From the cell containing the given text, extract its center point as [x, y] coordinate. 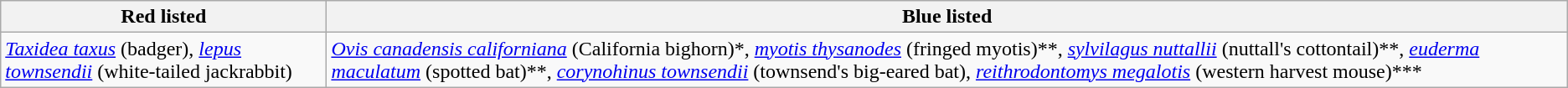
Blue listed [946, 17]
Taxidea taxus (badger), lepus townsendii (white-tailed jackrabbit) [164, 60]
Red listed [164, 17]
